Scan for the cell matching the given text and deliver its (x, y) coordinate at center. 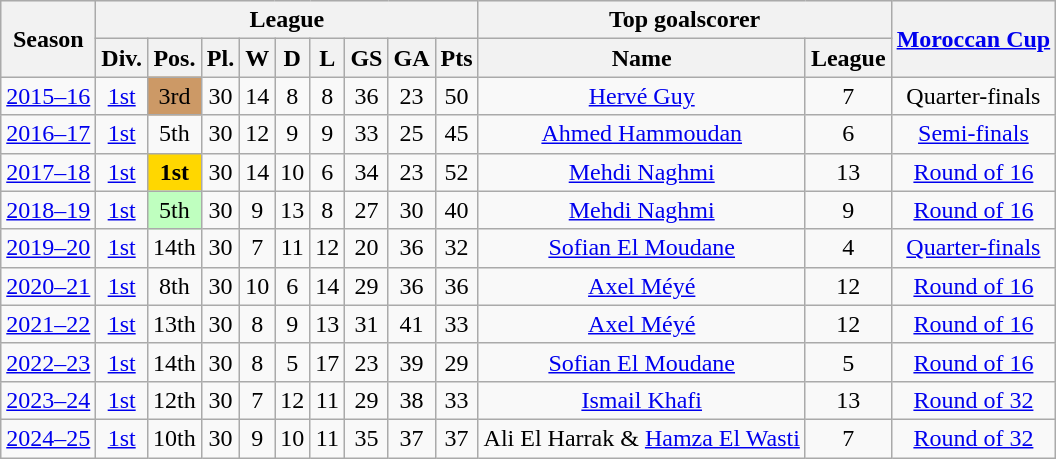
Top goalscorer (684, 20)
31 (366, 324)
2017–18 (48, 172)
Ali El Harrak & Hamza El Wasti (642, 438)
38 (412, 400)
2016–17 (48, 134)
20 (366, 248)
Name (642, 58)
Ismail Khafi (642, 400)
W (258, 58)
GA (412, 58)
17 (328, 362)
L (328, 58)
52 (456, 172)
2021–22 (48, 324)
2023–24 (48, 400)
GS (366, 58)
34 (366, 172)
10th (175, 438)
13th (175, 324)
32 (456, 248)
50 (456, 96)
3rd (175, 96)
Ahmed Hammoudan (642, 134)
Pts (456, 58)
2020–21 (48, 286)
Div. (122, 58)
12th (175, 400)
Pos. (175, 58)
2024–25 (48, 438)
41 (412, 324)
Season (48, 39)
Moroccan Cup (974, 39)
Hervé Guy (642, 96)
8th (175, 286)
2018–19 (48, 210)
2022–23 (48, 362)
27 (366, 210)
35 (366, 438)
Pl. (220, 58)
2019–20 (48, 248)
45 (456, 134)
39 (412, 362)
4 (848, 248)
2015–16 (48, 96)
D (292, 58)
40 (456, 210)
Semi-finals (974, 134)
25 (412, 134)
